For the text-containing cell, return its midpoint in [X, Y] coordinate format. 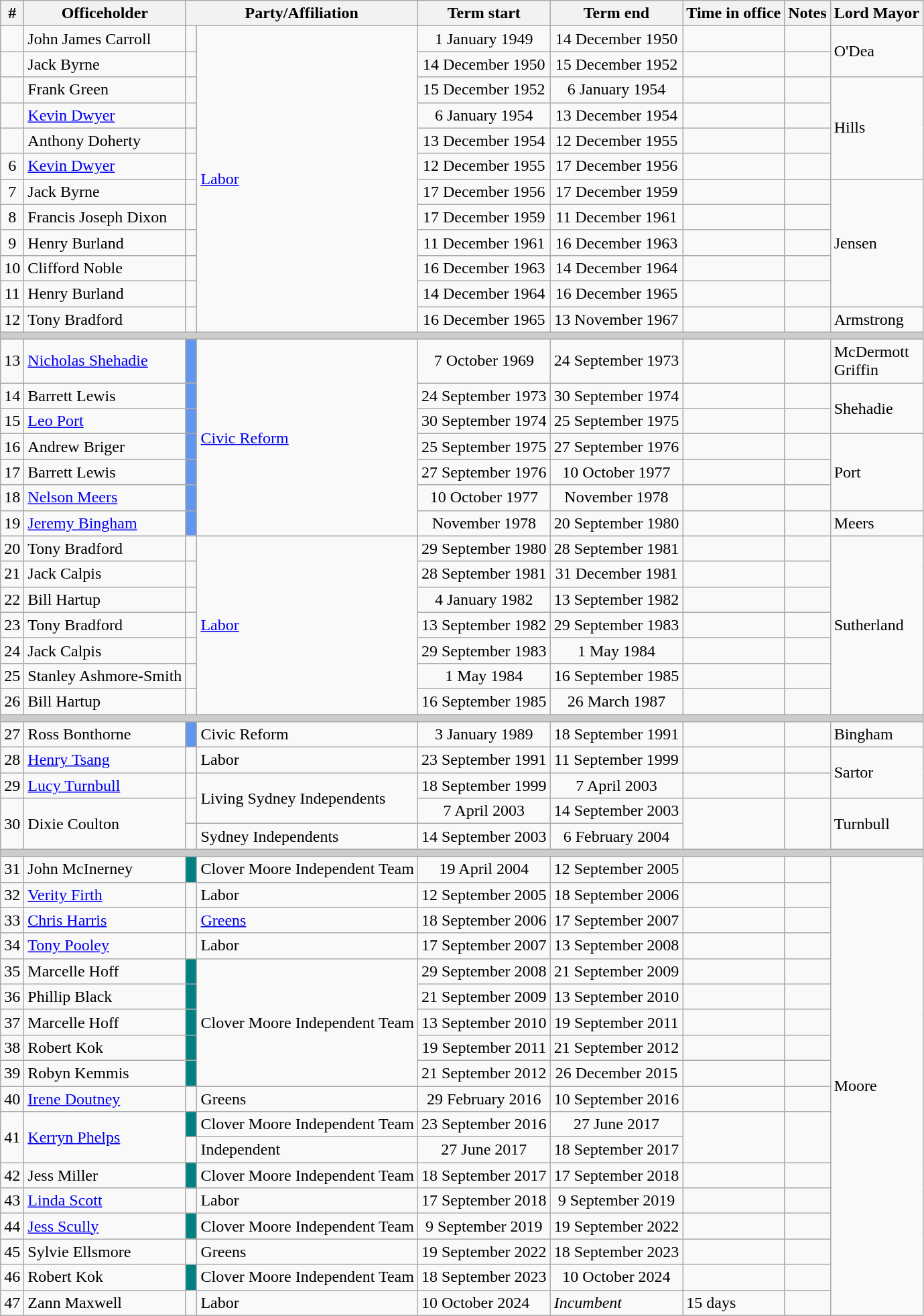
Notes [807, 13]
Port [876, 472]
21 [12, 574]
22 [12, 599]
27 [12, 735]
18 September 1991 [616, 735]
26 [12, 701]
16 [12, 447]
Phillip Black [105, 997]
18 [12, 498]
Bingham [876, 735]
10 September 2016 [616, 1099]
13 November 1967 [616, 319]
31 [12, 869]
42 [12, 1175]
33 [12, 920]
6 February 2004 [616, 836]
41 [12, 1137]
23 September 1991 [484, 760]
43 [12, 1201]
23 [12, 625]
Ross Bonthorne [105, 735]
Turnbull [876, 824]
Meers [876, 523]
Clifford Noble [105, 268]
20 September 1980 [616, 523]
36 [12, 997]
Time in office [734, 13]
Jess Miller [105, 1175]
Jeremy Bingham [105, 523]
30 [12, 824]
39 [12, 1073]
Term start [484, 13]
Anthony Doherty [105, 141]
# [12, 13]
Lucy Turnbull [105, 786]
7 October 1969 [484, 362]
19 [12, 523]
Stanley Ashmore-Smith [105, 676]
18 September 1999 [484, 786]
Jensen [876, 242]
Officeholder [105, 13]
24 [12, 650]
Independent [308, 1150]
20 [12, 549]
29 September 2008 [484, 971]
47 [12, 1303]
25 [12, 676]
Verity Firth [105, 895]
26 March 1987 [616, 701]
45 [12, 1252]
Chris Harris [105, 920]
17 [12, 472]
23 September 2016 [484, 1124]
19 April 2004 [484, 869]
1 January 1949 [484, 39]
28 [12, 760]
14 [12, 396]
38 [12, 1047]
Zann Maxwell [105, 1303]
29 February 2016 [484, 1099]
O'Dea [876, 52]
6 [12, 166]
4 January 1982 [484, 599]
37 [12, 1022]
Frank Green [105, 90]
Incumbent [616, 1303]
Linda Scott [105, 1201]
Leo Port [105, 421]
Irene Doutney [105, 1099]
11 [12, 293]
Sylvie Ellsmore [105, 1252]
40 [12, 1099]
29 [12, 786]
Tony Pooley [105, 946]
Living Sydney Independents [308, 798]
Henry Tsang [105, 760]
29 September 1980 [484, 549]
34 [12, 946]
Term end [616, 13]
7 [12, 192]
44 [12, 1226]
Lord Mayor [876, 13]
Nicholas Shehadie [105, 362]
Andrew Briger [105, 447]
Moore [876, 1086]
35 [12, 971]
46 [12, 1277]
26 December 2015 [616, 1073]
Nelson Meers [105, 498]
Francis Joseph Dixon [105, 217]
11 September 1999 [616, 760]
John McInerney [105, 869]
Sydney Independents [308, 836]
Party/Affiliation [302, 13]
Sartor [876, 773]
32 [12, 895]
15 days [734, 1303]
McDermottGriffin [876, 362]
8 [12, 217]
Hills [876, 128]
Armstrong [876, 319]
15 [12, 421]
Shehadie [876, 409]
10 [12, 268]
3 January 1989 [484, 735]
13 September 2008 [616, 946]
Robyn Kemmis [105, 1073]
12 [12, 319]
Dixie Coulton [105, 824]
13 [12, 362]
Sutherland [876, 625]
Jess Scully [105, 1226]
9 [12, 242]
John James Carroll [105, 39]
Kerryn Phelps [105, 1137]
31 December 1981 [616, 574]
